Scan for the cell matching the given text and deliver its [x, y] coordinate at center. 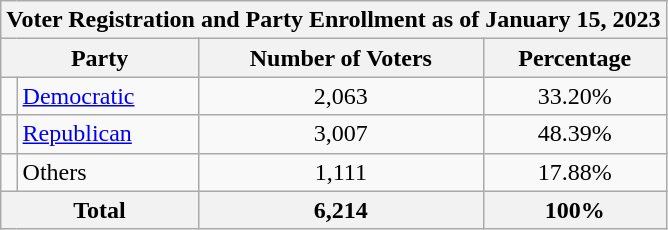
Total [100, 210]
Party [100, 58]
Democratic [108, 96]
Republican [108, 134]
48.39% [574, 134]
Number of Voters [340, 58]
2,063 [340, 96]
Percentage [574, 58]
17.88% [574, 172]
1,111 [340, 172]
3,007 [340, 134]
Voter Registration and Party Enrollment as of January 15, 2023 [334, 20]
100% [574, 210]
33.20% [574, 96]
Others [108, 172]
6,214 [340, 210]
